Provide the [x, y] coordinate of the cell's center where the given text is located.  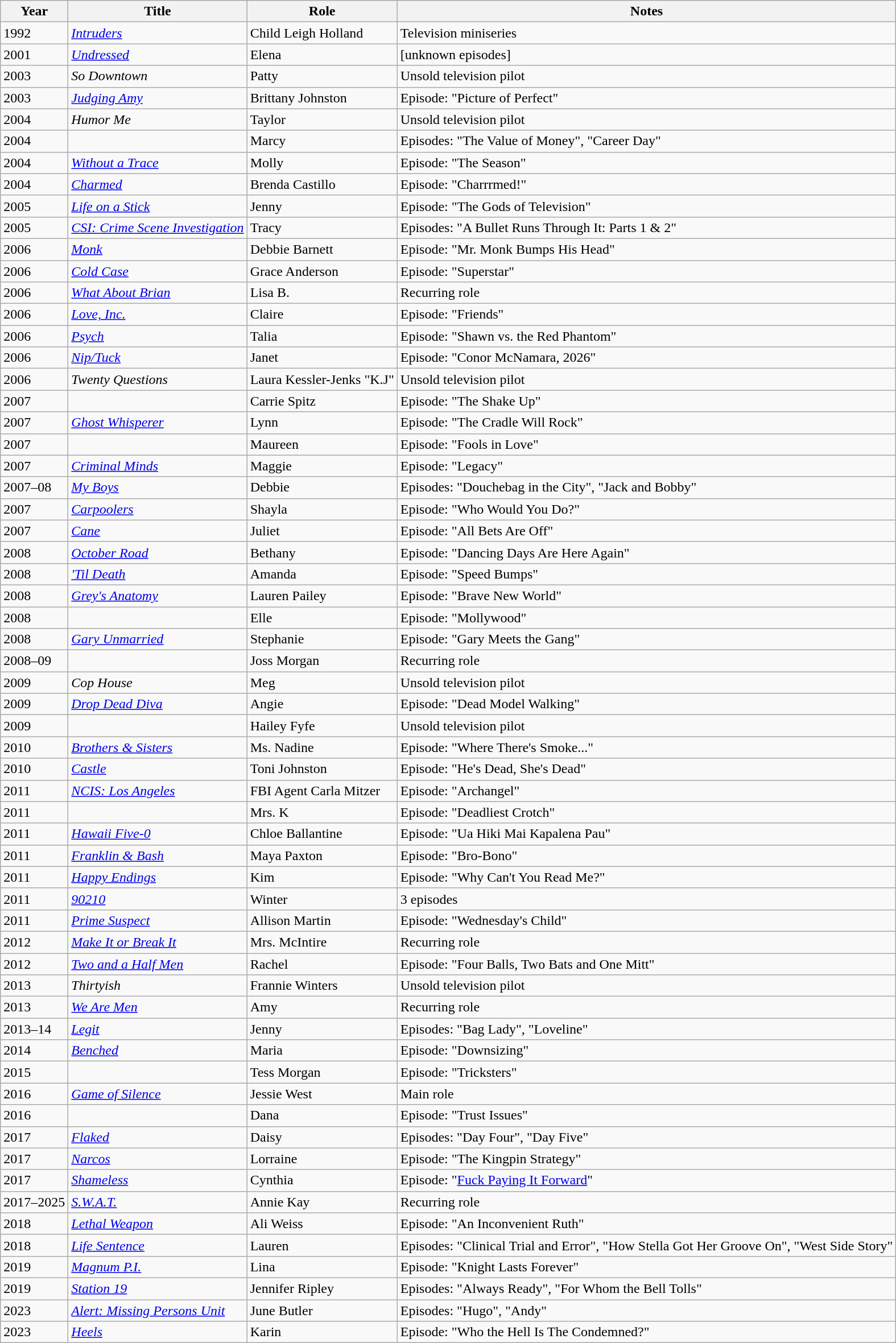
Marcy [322, 141]
Undressed [158, 55]
Episode: "Legacy" [646, 466]
Episode: "Shawn vs. the Red Phantom" [646, 336]
Child Leigh Holland [322, 33]
Episode: "Dead Model Walking" [646, 704]
Franklin & Bash [158, 856]
2013–14 [34, 1029]
Prime Suspect [158, 920]
Ghost Whisperer [158, 423]
Episode: "Picture of Perfect" [646, 98]
Episode: "Mollywood" [646, 617]
Episode: "Fools in Love" [646, 444]
Episode: "Dancing Days Are Here Again" [646, 552]
Benched [158, 1051]
Episode: "The Season" [646, 163]
Magnum P.I. [158, 1267]
Episode: "Speed Bumps" [646, 574]
Episode: "Superstar" [646, 271]
Ms. Nadine [322, 747]
Meg [322, 683]
Episodes: "Douchebag in the City", "Jack and Bobby" [646, 487]
Juliet [322, 531]
June Butler [322, 1310]
Amy [322, 1007]
Episode: "Conor McNamara, 2026" [646, 358]
2008–09 [34, 661]
Lethal Weapon [158, 1224]
CSI: Crime Scene Investigation [158, 228]
Narcos [158, 1159]
S.W.A.T. [158, 1202]
Episode: "The Cradle Will Rock" [646, 423]
Episode: "Wednesday's Child" [646, 920]
Episode: "Fuck Paying It Forward" [646, 1180]
Title [158, 11]
Brothers & Sisters [158, 747]
Mrs. K [322, 812]
90210 [158, 899]
Television miniseries [646, 33]
1992 [34, 33]
Cane [158, 531]
Shameless [158, 1180]
Two and a Half Men [158, 964]
Love, Inc. [158, 315]
Daisy [322, 1137]
Dana [322, 1115]
Tracy [322, 228]
Annie Kay [322, 1202]
Chloe Ballantine [322, 834]
Frannie Winters [322, 986]
Karin [322, 1332]
Episode: "Gary Meets the Gang" [646, 639]
Allison Martin [322, 920]
Shayla [322, 509]
2014 [34, 1051]
Lina [322, 1267]
Debbie Barnett [322, 249]
Heels [158, 1332]
Jennifer Ripley [322, 1288]
Episode: "Why Can't You Read Me?" [646, 877]
Episode: "Downsizing" [646, 1051]
Episodes: "Hugo", "Andy" [646, 1310]
Make It or Break It [158, 942]
Episode: "Bro-Bono" [646, 856]
Episodes: "Always Ready", "For Whom the Bell Tolls" [646, 1288]
Kim [322, 877]
Role [322, 11]
Debbie [322, 487]
Episode: "Mr. Monk Bumps His Head" [646, 249]
Episode: "The Kingpin Strategy" [646, 1159]
Episode: "Four Balls, Two Bats and One Mitt" [646, 964]
Episode: "Deadliest Crotch" [646, 812]
Episode: "Charrrmed!" [646, 184]
Claire [322, 315]
Amanda [322, 574]
Episodes: "The Value of Money", "Career Day" [646, 141]
Alert: Missing Persons Unit [158, 1310]
Winter [322, 899]
2001 [34, 55]
October Road [158, 552]
Episode: "Friends" [646, 315]
Brenda Castillo [322, 184]
Mrs. McIntire [322, 942]
Taylor [322, 119]
Station 19 [158, 1288]
2007–08 [34, 487]
Elle [322, 617]
Intruders [158, 33]
Lauren Pailey [322, 596]
Episode: "An Inconvenient Ruth" [646, 1224]
Episode: "The Gods of Television" [646, 206]
Humor Me [158, 119]
Hailey Fyfe [322, 726]
Episode: "Brave New World" [646, 596]
Episodes: "Bag Lady", "Loveline" [646, 1029]
Game of Silence [158, 1094]
Ali Weiss [322, 1224]
Lauren [322, 1245]
We Are Men [158, 1007]
Brittany Johnston [322, 98]
Main role [646, 1094]
Year [34, 11]
What About Brian [158, 293]
2015 [34, 1072]
Elena [322, 55]
Molly [322, 163]
Lisa B. [322, 293]
Thirtyish [158, 986]
Psych [158, 336]
Twenty Questions [158, 379]
Rachel [322, 964]
Janet [322, 358]
Episode: "The Shake Up" [646, 401]
Maureen [322, 444]
Bethany [322, 552]
Maya Paxton [322, 856]
Patty [322, 76]
Laura Kessler-Jenks "K.J" [322, 379]
Episodes: "Day Four", "Day Five" [646, 1137]
Grey's Anatomy [158, 596]
Episode: "Knight Lasts Forever" [646, 1267]
Episode: "Where There's Smoke..." [646, 747]
Stephanie [322, 639]
Flaked [158, 1137]
Episode: "Who Would You Do?" [646, 509]
Judging Amy [158, 98]
FBI Agent Carla Mitzer [322, 791]
Episodes: "Clinical Trial and Error", "How Stella Got Her Groove On", "West Side Story" [646, 1245]
Notes [646, 11]
2017–2025 [34, 1202]
Episode: "He's Dead, She's Dead" [646, 769]
Episode: "All Bets Are Off" [646, 531]
Legit [158, 1029]
[unknown episodes] [646, 55]
Criminal Minds [158, 466]
Maggie [322, 466]
Episode: "Who the Hell Is The Condemned?" [646, 1332]
Life Sentence [158, 1245]
So Downtown [158, 76]
NCIS: Los Angeles [158, 791]
Tess Morgan [322, 1072]
Happy Endings [158, 877]
Gary Unmarried [158, 639]
Lorraine [322, 1159]
Toni Johnston [322, 769]
Life on a Stick [158, 206]
3 episodes [646, 899]
Maria [322, 1051]
Episode: "Trust Issues" [646, 1115]
Jessie West [322, 1094]
Episode: "Tricksters" [646, 1072]
My Boys [158, 487]
Cynthia [322, 1180]
Charmed [158, 184]
Cold Case [158, 271]
Hawaii Five-0 [158, 834]
Without a Trace [158, 163]
Drop Dead Diva [158, 704]
Episodes: "A Bullet Runs Through It: Parts 1 & 2" [646, 228]
Carrie Spitz [322, 401]
Joss Morgan [322, 661]
Lynn [322, 423]
Angie [322, 704]
Nip/Tuck [158, 358]
Monk [158, 249]
Cop House [158, 683]
Carpoolers [158, 509]
Talia [322, 336]
Grace Anderson [322, 271]
'Til Death [158, 574]
Episode: "Ua Hiki Mai Kapalena Pau" [646, 834]
Episode: "Archangel" [646, 791]
Castle [158, 769]
